Determine the [x, y] coordinate at the center of the cell enclosing the given text.  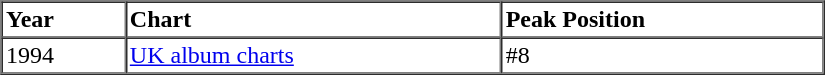
1994 [64, 56]
UK album charts [313, 56]
#8 [662, 56]
Year [64, 20]
Peak Position [662, 20]
Chart [313, 20]
